From the cell containing the given text, extract its center point as (X, Y) coordinate. 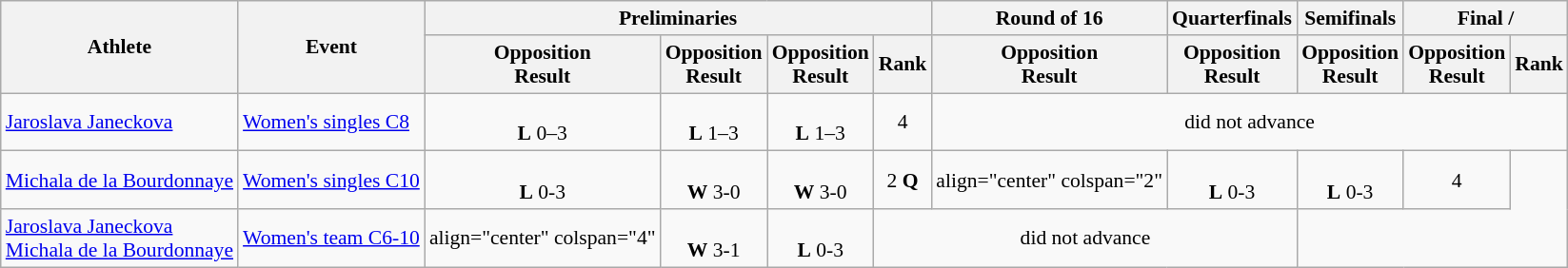
align="center" colspan="4" (543, 238)
L 0–3 (543, 122)
Women's team C6-10 (331, 238)
Jaroslava Janeckova Michala de la Bourdonnaye (120, 238)
Event (331, 48)
Semifinals (1350, 18)
Final / (1485, 18)
Preliminaries (678, 18)
Women's singles C8 (331, 122)
2 Q (903, 181)
Athlete (120, 48)
Quarterfinals (1232, 18)
W 3-1 (714, 238)
align="center" colspan="2" (1049, 181)
Round of 16 (1049, 18)
Jaroslava Janeckova (120, 122)
Women's singles C10 (331, 181)
Michala de la Bourdonnaye (120, 181)
